Pinpoint the cell where the given text exists, returning its (x, y) midpoint coordinate. 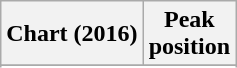
Chart (2016) (72, 34)
Peak position (189, 34)
